Identify which cell holds the provided text, then report its (X, Y) central coordinate. 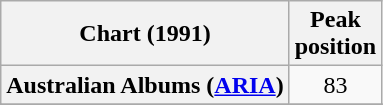
Australian Albums (ARIA) (145, 85)
83 (335, 85)
Peakposition (335, 34)
Chart (1991) (145, 34)
